Output the (X, Y) coordinate of the center of the cell containing the given text.  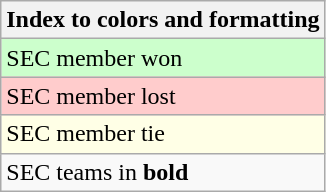
SEC member won (163, 58)
SEC member lost (163, 96)
SEC member tie (163, 134)
SEC teams in bold (163, 172)
Index to colors and formatting (163, 20)
